Scan for the cell matching the given text and deliver its (X, Y) coordinate at center. 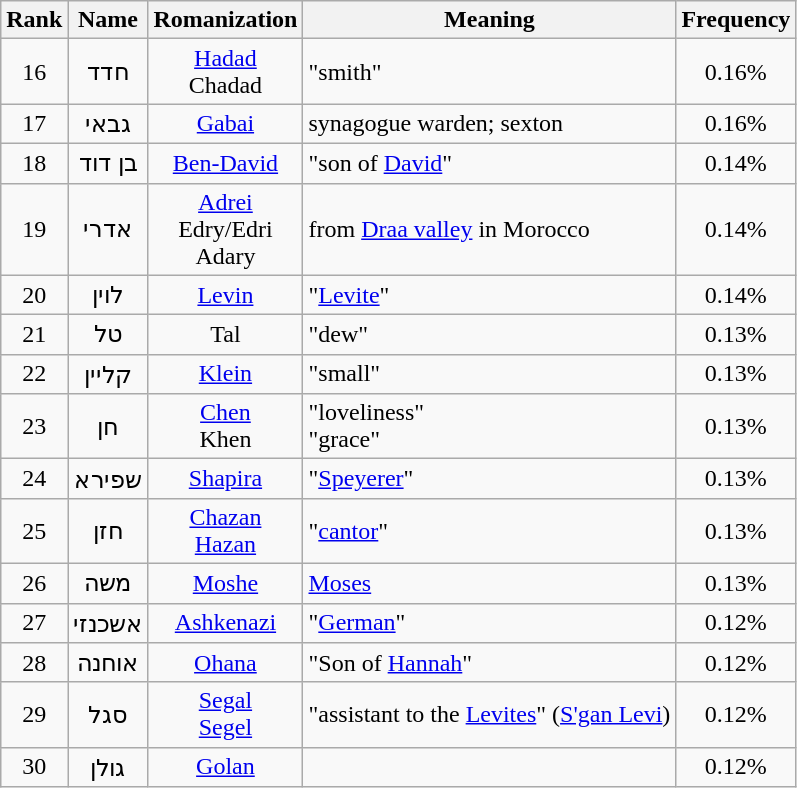
"son of David" (490, 163)
אשכנזי (108, 623)
Tal (226, 335)
Ashkenazi (226, 623)
synagogue warden; sexton (490, 124)
26 (34, 583)
from Draa valley in Morocco (490, 229)
בן דוד (108, 163)
30 (34, 767)
"Levite" (490, 295)
"loveliness""grace" (490, 426)
22 (34, 374)
"dew" (490, 335)
חזן (108, 530)
23 (34, 426)
28 (34, 663)
אוחנה (108, 663)
25 (34, 530)
24 (34, 479)
16 (34, 72)
קליין (108, 374)
Moses (490, 583)
Golan (226, 767)
חן (108, 426)
גולן (108, 767)
ChazanHazan (226, 530)
"assistant to the Levites" (S'gan Levi) (490, 714)
שפירא (108, 479)
Frequency (736, 20)
"cantor" (490, 530)
19 (34, 229)
Rank (34, 20)
Name (108, 20)
18 (34, 163)
חדד (108, 72)
"smith" (490, 72)
אדרי (108, 229)
Meaning (490, 20)
טל (108, 335)
21 (34, 335)
"small" (490, 374)
"Speyerer" (490, 479)
SegalSegel (226, 714)
AdreiEdry/EdriAdary (226, 229)
משה (108, 583)
Shapira (226, 479)
Ohana (226, 663)
"Son of Hannah" (490, 663)
20 (34, 295)
ChenKhen (226, 426)
Klein (226, 374)
Levin (226, 295)
Moshe (226, 583)
29 (34, 714)
17 (34, 124)
27 (34, 623)
Romanization (226, 20)
Ben-David (226, 163)
סגל (108, 714)
HadadChadad (226, 72)
"German" (490, 623)
לוין (108, 295)
Gabai (226, 124)
גבאי (108, 124)
